Detect which cell encompasses the target text, then output its (x, y) center coordinate. 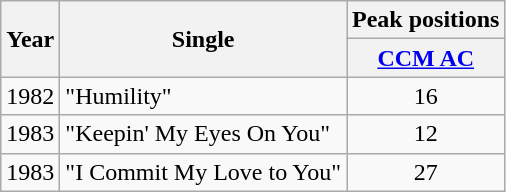
Year (30, 39)
Single (204, 39)
Peak positions (425, 20)
"Humility" (204, 96)
27 (425, 172)
"Keepin' My Eyes On You" (204, 134)
12 (425, 134)
1982 (30, 96)
CCM AC (425, 58)
"I Commit My Love to You" (204, 172)
16 (425, 96)
